Locate the cell with the specified text and output its [X, Y] center coordinate. 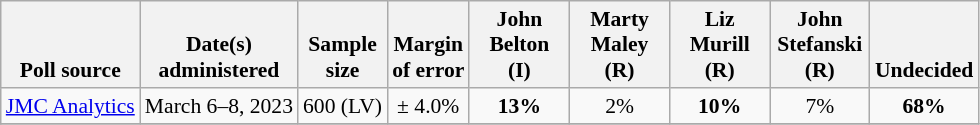
± 4.0% [428, 106]
Poll source [70, 44]
7% [820, 106]
2% [619, 106]
Marginof error [428, 44]
10% [720, 106]
JMC Analytics [70, 106]
Samplesize [342, 44]
JohnStefanski(R) [820, 44]
Date(s)administered [219, 44]
March 6–8, 2023 [219, 106]
Undecided [924, 44]
13% [519, 106]
600 (LV) [342, 106]
68% [924, 106]
LizMurill(R) [720, 44]
MartyMaley(R) [619, 44]
JohnBelton(I) [519, 44]
